Extract the [X, Y] coordinate from the center of the cell holding the provided text.  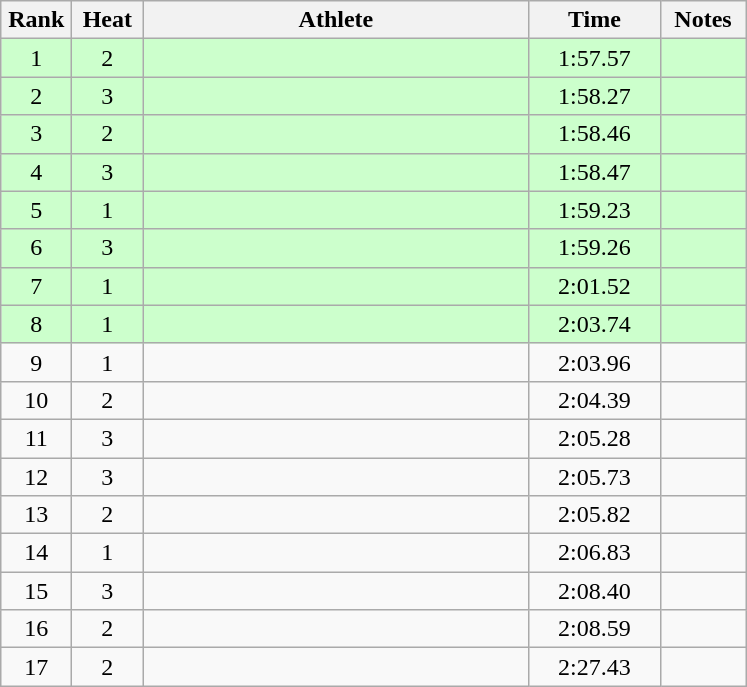
5 [36, 210]
17 [36, 667]
Athlete [336, 20]
2:03.96 [594, 362]
1:59.26 [594, 248]
2:08.59 [594, 629]
Rank [36, 20]
12 [36, 477]
2:04.39 [594, 400]
2:01.52 [594, 286]
13 [36, 515]
16 [36, 629]
9 [36, 362]
Time [594, 20]
2:05.73 [594, 477]
10 [36, 400]
6 [36, 248]
4 [36, 172]
2:08.40 [594, 591]
2:03.74 [594, 324]
1:57.57 [594, 58]
15 [36, 591]
2:06.83 [594, 553]
1:59.23 [594, 210]
2:05.28 [594, 438]
2:05.82 [594, 515]
1:58.27 [594, 96]
1:58.47 [594, 172]
Heat [108, 20]
Notes [703, 20]
11 [36, 438]
2:27.43 [594, 667]
8 [36, 324]
7 [36, 286]
14 [36, 553]
1:58.46 [594, 134]
